Output the (x, y) coordinate of the center of the cell containing the given text.  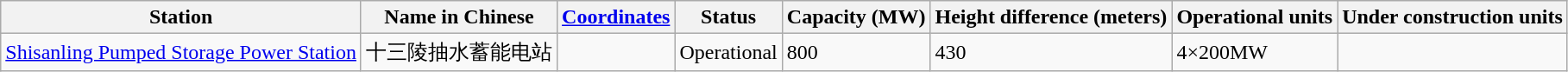
Capacity (MW) (856, 17)
Name in Chinese (459, 17)
Coordinates (616, 17)
Shisanling Pumped Storage Power Station (181, 52)
Height difference (meters) (1051, 17)
Status (728, 17)
800 (856, 52)
4×200MW (1255, 52)
十三陵抽水蓄能电站 (459, 52)
Under construction units (1453, 17)
430 (1051, 52)
Station (181, 17)
Operational (728, 52)
Operational units (1255, 17)
